Return (X, Y) of the center of cell containing provided text 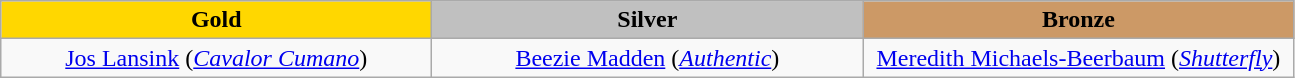
Meredith Michaels-Beerbaum (Shutterfly) (1078, 58)
Gold (216, 20)
Silver (648, 20)
Jos Lansink (Cavalor Cumano) (216, 58)
Beezie Madden (Authentic) (648, 58)
Bronze (1078, 20)
